Identify which cell holds the provided text, then report its [X, Y] central coordinate. 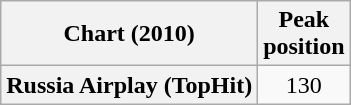
Peakposition [304, 34]
Russia Airplay (TopHit) [130, 85]
130 [304, 85]
Chart (2010) [130, 34]
